Pinpoint the cell where the given text exists, returning its [x, y] midpoint coordinate. 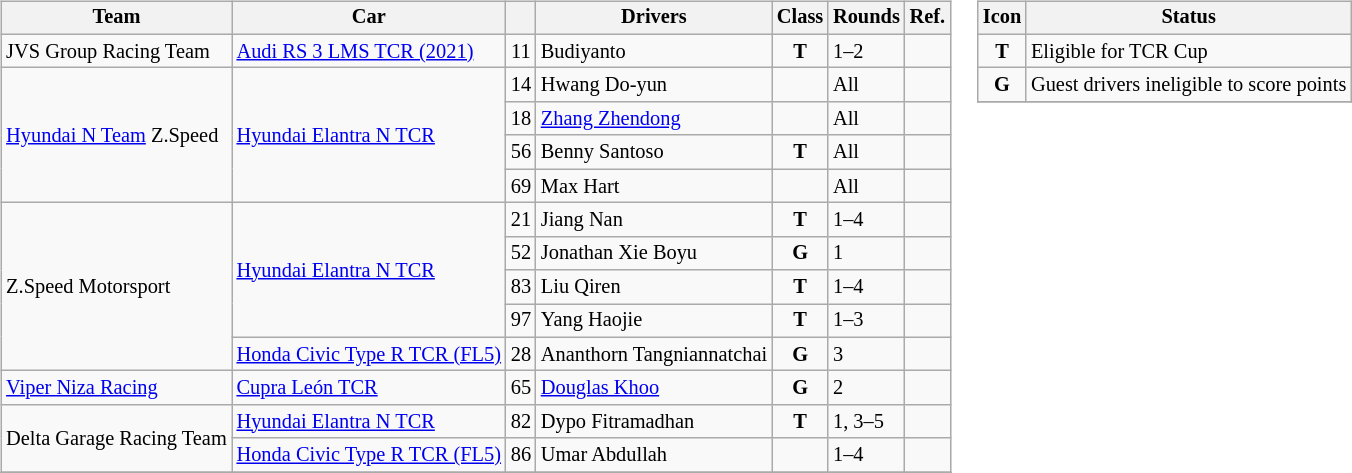
69 [521, 186]
82 [521, 422]
Max Hart [654, 186]
65 [521, 388]
Guest drivers ineligible to score points [1188, 85]
86 [521, 455]
JVS Group Racing Team [116, 51]
Hyundai N Team Z.Speed [116, 136]
Delta Garage Racing Team [116, 438]
1 [866, 253]
Jiang Nan [654, 220]
Ananthorn Tangniannatchai [654, 354]
Liu Qiren [654, 287]
Jonathan Xie Boyu [654, 253]
11 [521, 51]
Icon [1002, 18]
Audi RS 3 LMS TCR (2021) [369, 51]
Class [800, 18]
Viper Niza Racing [116, 388]
Z.Speed Motorsport [116, 287]
52 [521, 253]
Umar Abdullah [654, 455]
3 [866, 354]
Yang Haojie [654, 321]
83 [521, 287]
Car [369, 18]
Ref. [928, 18]
1–3 [866, 321]
1, 3–5 [866, 422]
18 [521, 119]
1–2 [866, 51]
Status [1188, 18]
21 [521, 220]
Team [116, 18]
Douglas Khoo [654, 388]
28 [521, 354]
Eligible for TCR Cup [1188, 51]
Benny Santoso [654, 152]
Zhang Zhendong [654, 119]
Drivers [654, 18]
Rounds [866, 18]
Cupra León TCR [369, 388]
97 [521, 321]
14 [521, 85]
56 [521, 152]
2 [866, 388]
Dypo Fitramadhan [654, 422]
Hwang Do-yun [654, 85]
Budiyanto [654, 51]
